Output the [x, y] coordinate of the center of the cell containing the given text.  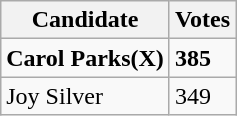
385 [202, 58]
Candidate [86, 20]
349 [202, 96]
Carol Parks(X) [86, 58]
Votes [202, 20]
Joy Silver [86, 96]
